For the text-containing cell, return its midpoint in [X, Y] coordinate format. 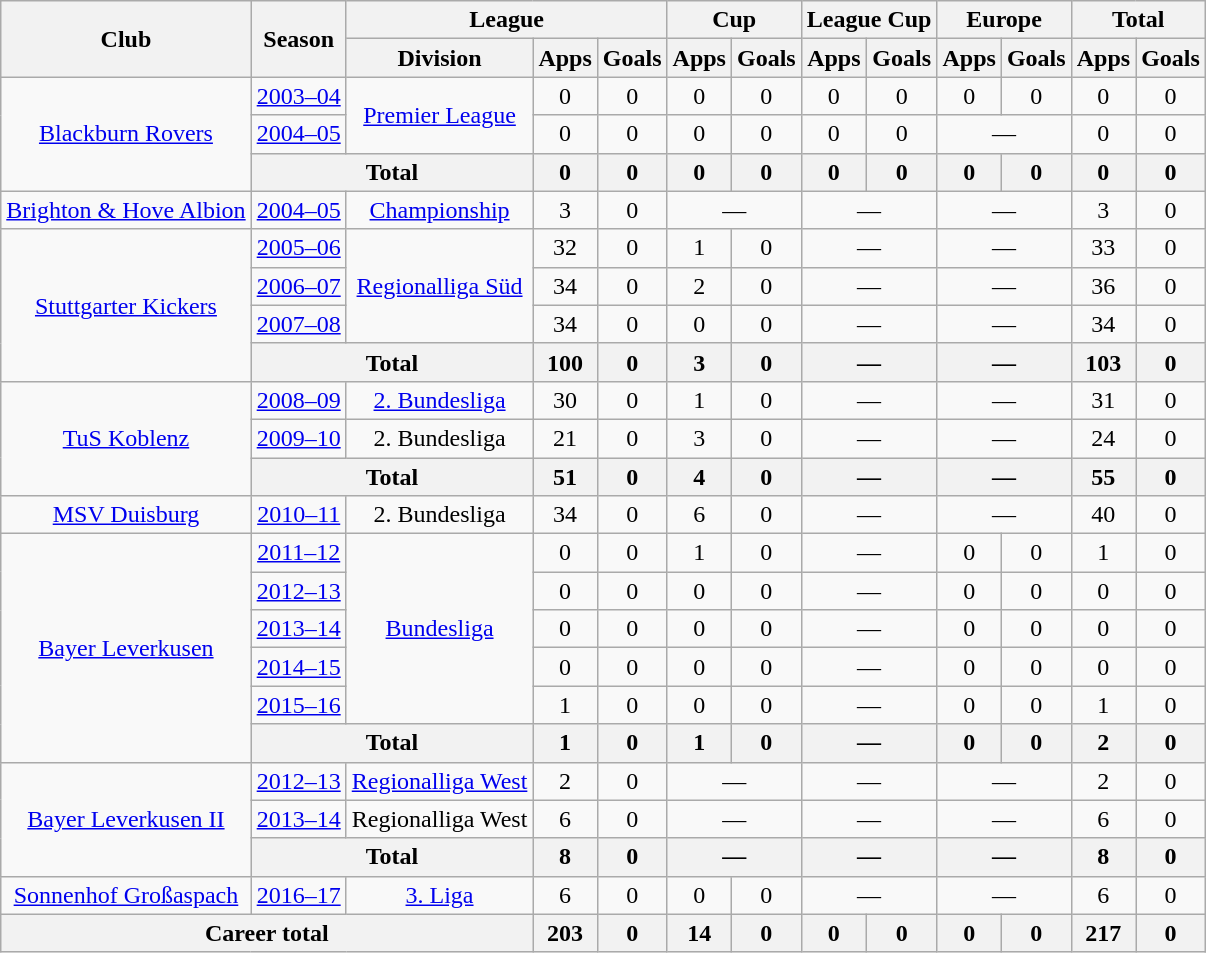
Blackburn Rovers [126, 134]
51 [565, 477]
2003–04 [298, 96]
Europe [1004, 20]
55 [1103, 477]
2014–15 [298, 667]
Cup [734, 20]
4 [699, 477]
217 [1103, 933]
3. Liga [440, 895]
103 [1103, 362]
Club [126, 39]
31 [1103, 400]
2006–07 [298, 286]
Brighton & Hove Albion [126, 210]
33 [1103, 248]
Bundesliga [440, 629]
League [506, 20]
40 [1103, 515]
Career total [267, 933]
2009–10 [298, 438]
Division [440, 58]
14 [699, 933]
2011–12 [298, 553]
30 [565, 400]
MSV Duisburg [126, 515]
Bayer Leverkusen [126, 648]
League Cup [869, 20]
Championship [440, 210]
100 [565, 362]
2015–16 [298, 705]
2016–17 [298, 895]
2005–06 [298, 248]
2007–08 [298, 324]
Stuttgarter Kickers [126, 305]
Season [298, 39]
Sonnenhof Großaspach [126, 895]
24 [1103, 438]
32 [565, 248]
203 [565, 933]
2010–11 [298, 515]
Bayer Leverkusen II [126, 819]
21 [565, 438]
2008–09 [298, 400]
Regionalliga Süd [440, 286]
36 [1103, 286]
Premier League [440, 115]
TuS Koblenz [126, 438]
